Identify which cell holds the provided text, then report its [x, y] central coordinate. 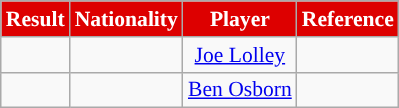
Ben Osborn [240, 90]
Nationality [126, 19]
Reference [348, 19]
Player [240, 19]
Result [36, 19]
Joe Lolley [240, 55]
